Provide the (x, y) coordinate of the cell's center where the given text is located.  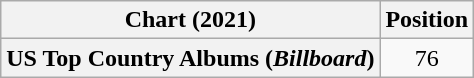
US Top Country Albums (Billboard) (190, 58)
Chart (2021) (190, 20)
76 (427, 58)
Position (427, 20)
